Detect which cell encompasses the target text, then output its [X, Y] center coordinate. 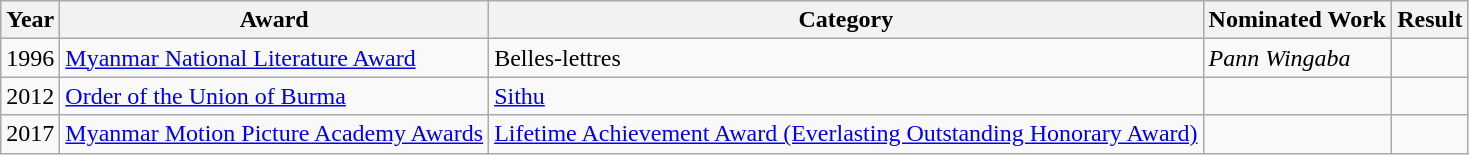
Result [1430, 20]
1996 [30, 58]
Year [30, 20]
Award [274, 20]
Pann Wingaba [1298, 58]
Lifetime Achievement Award (Everlasting Outstanding Honorary Award) [846, 134]
Myanmar National Literature Award [274, 58]
2017 [30, 134]
Myanmar Motion Picture Academy Awards [274, 134]
Category [846, 20]
Belles-lettres [846, 58]
Order of the Union of Burma [274, 96]
2012 [30, 96]
Nominated Work [1298, 20]
Sithu [846, 96]
